Capture the cell that displays the provided text and extract its (x, y) central coordinate. 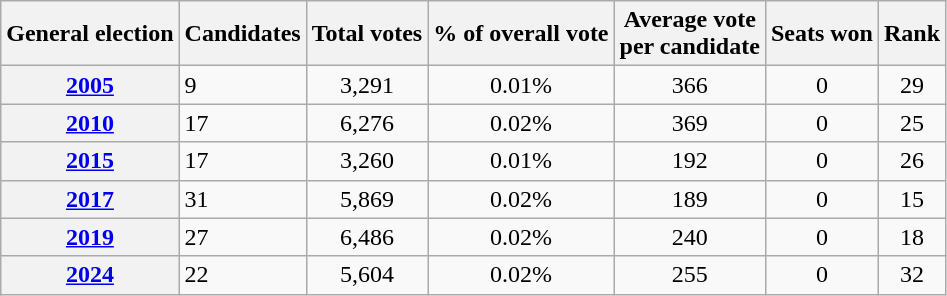
Total votes (367, 34)
3,260 (367, 161)
369 (690, 123)
29 (912, 85)
27 (242, 237)
240 (690, 237)
Average voteper candidate (690, 34)
3,291 (367, 85)
2005 (90, 85)
Candidates (242, 34)
189 (690, 199)
15 (912, 199)
22 (242, 275)
% of overall vote (521, 34)
255 (690, 275)
2015 (90, 161)
Seats won (822, 34)
192 (690, 161)
366 (690, 85)
5,604 (367, 275)
General election (90, 34)
2010 (90, 123)
6,486 (367, 237)
25 (912, 123)
26 (912, 161)
2019 (90, 237)
18 (912, 237)
31 (242, 199)
2024 (90, 275)
Rank (912, 34)
9 (242, 85)
2017 (90, 199)
5,869 (367, 199)
32 (912, 275)
6,276 (367, 123)
